Find where the given text appears and provide that cell's center as (x, y) coordinate. 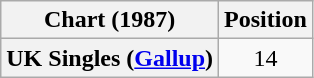
Position (266, 20)
14 (266, 58)
Chart (1987) (110, 20)
UK Singles (Gallup) (110, 58)
